Determine the (X, Y) coordinate at the center of the cell enclosing the given text.  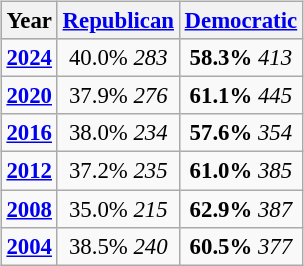
37.9% 276 (118, 96)
60.5% 377 (240, 246)
37.2% 235 (118, 171)
2020 (29, 96)
40.0% 283 (118, 58)
2012 (29, 171)
61.1% 445 (240, 96)
Democratic (240, 21)
38.5% 240 (118, 246)
Republican (118, 21)
2016 (29, 133)
35.0% 215 (118, 209)
2004 (29, 246)
58.3% 413 (240, 58)
61.0% 385 (240, 171)
38.0% 234 (118, 133)
2024 (29, 58)
Year (29, 21)
2008 (29, 209)
57.6% 354 (240, 133)
62.9% 387 (240, 209)
